For the text-containing cell, return its midpoint in (X, Y) coordinate format. 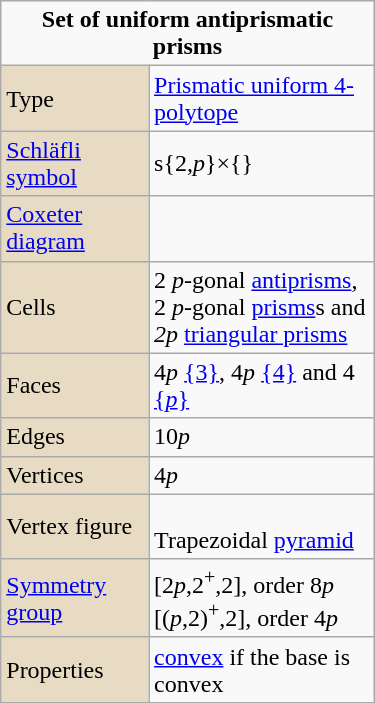
Edges (75, 437)
10p (262, 437)
Vertex figure (75, 526)
Symmetry group (75, 598)
convex if the base is convex (262, 670)
Schläfli symbol (75, 164)
s{2,p}×{} (262, 164)
Trapezoidal pyramid (262, 526)
Coxeter diagram (75, 228)
4p (262, 475)
4p {3}, 4p {4} and 4 {p} (262, 386)
2 p-gonal antiprisms,2 p-gonal prismss and2p triangular prisms (262, 307)
Faces (75, 386)
[2p,2+,2], order 8p[(p,2)+,2], order 4p (262, 598)
Set of uniform antiprismatic prisms (188, 34)
Prismatic uniform 4-polytope (262, 98)
Vertices (75, 475)
Cells (75, 307)
Type (75, 98)
Properties (75, 670)
